From the cell containing the given text, extract its center point as (x, y) coordinate. 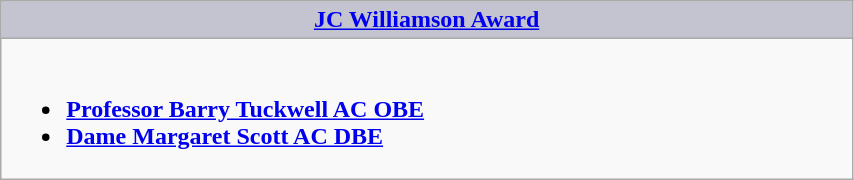
JC Williamson Award (427, 20)
Professor Barry Tuckwell AC OBEDame Margaret Scott AC DBE (427, 109)
